Identify which cell holds the provided text, then report its (x, y) central coordinate. 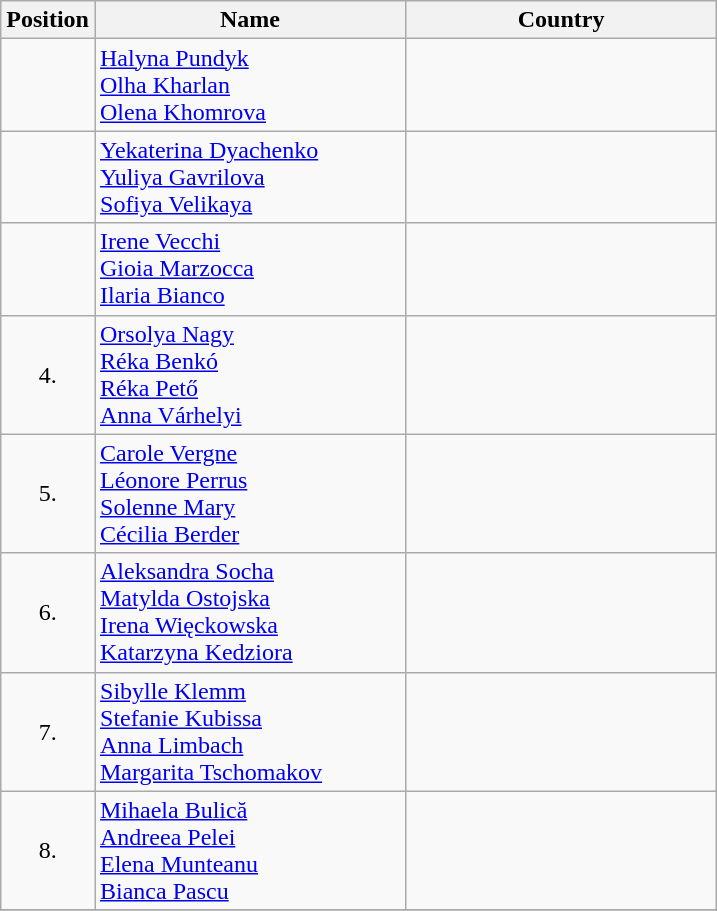
4. (48, 374)
Yekaterina DyachenkoYuliya GavrilovaSofiya Velikaya (250, 177)
Aleksandra SochaMatylda OstojskaIrena WięckowskaKatarzyna Kedziora (250, 612)
7. (48, 732)
Mihaela BulicăAndreea PeleiElena MunteanuBianca Pascu (250, 850)
Country (562, 20)
8. (48, 850)
Irene VecchiGioia MarzoccaIlaria Bianco (250, 269)
Name (250, 20)
5. (48, 494)
Position (48, 20)
Sibylle KlemmStefanie KubissaAnna LimbachMargarita Tschomakov (250, 732)
Halyna PundykOlha KharlanOlena Khomrova (250, 85)
Carole VergneLéonore PerrusSolenne MaryCécilia Berder (250, 494)
6. (48, 612)
Orsolya NagyRéka BenkóRéka PetőAnna Várhelyi (250, 374)
